Detect which cell encompasses the target text, then output its (X, Y) center coordinate. 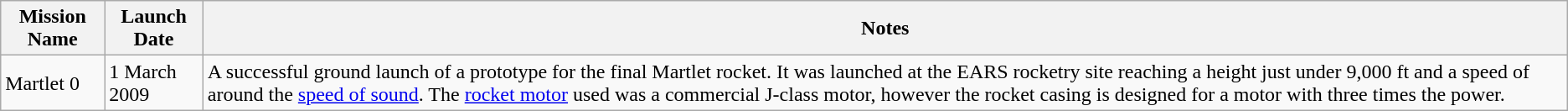
Launch Date (154, 29)
Notes (885, 29)
Mission Name (53, 29)
1 March 2009 (154, 82)
Martlet 0 (53, 82)
